Extract the [X, Y] coordinate from the center of the cell holding the provided text.  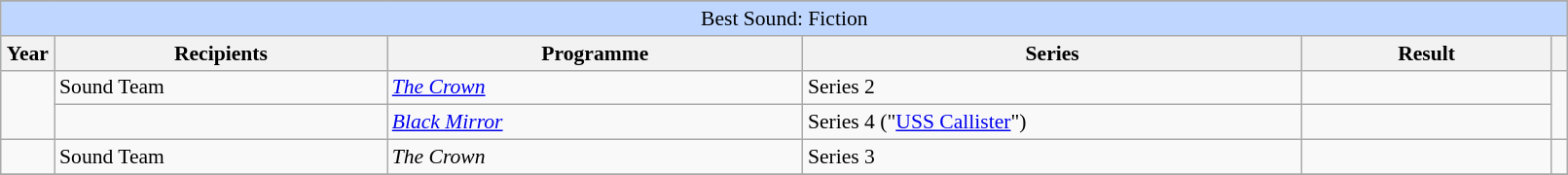
Year [27, 53]
Series [1053, 53]
Programme [596, 53]
Recipients [221, 53]
Black Mirror [596, 122]
Series 4 ("USS Callister") [1053, 122]
Series 3 [1053, 157]
Result [1426, 53]
Best Sound: Fiction [784, 18]
Series 2 [1053, 87]
